Determine the [X, Y] coordinate at the center of the cell enclosing the given text.  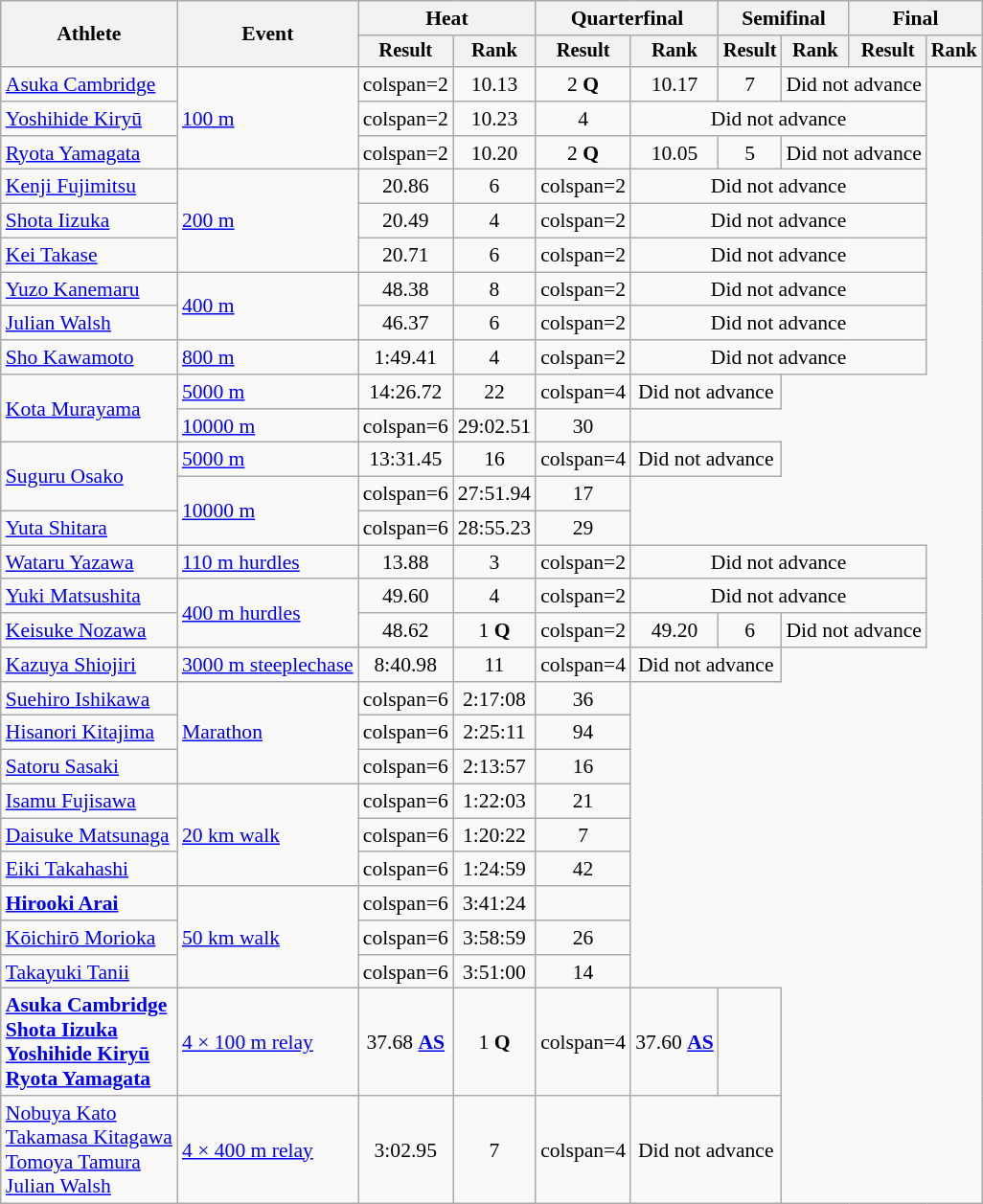
14:26.72 [406, 392]
28:55.23 [494, 529]
10.20 [494, 153]
10.13 [494, 84]
1:24:59 [494, 870]
Sho Kawamoto [89, 357]
100 m [268, 119]
42 [583, 870]
48.38 [406, 289]
Asuka CambridgeShota IizukaYoshihide KiryūRyota Yamagata [89, 1042]
Yuki Matsushita [89, 597]
29:02.51 [494, 426]
14 [583, 972]
3:41:24 [494, 903]
50 km walk [268, 937]
3:02.95 [406, 1149]
400 m [268, 307]
30 [583, 426]
3:51:00 [494, 972]
2:25:11 [494, 733]
10.05 [674, 153]
Ryota Yamagata [89, 153]
Hisanori Kitajima [89, 733]
Keisuke Nozawa [89, 630]
5 [750, 153]
Wataru Yazawa [89, 562]
49.20 [674, 630]
10.17 [674, 84]
2:17:08 [494, 699]
4 × 100 m relay [268, 1042]
13.88 [406, 562]
Kōichirō Morioka [89, 938]
Kazuya Shiojiri [89, 665]
Heat [446, 18]
Daisuke Matsunaga [89, 835]
400 m hurdles [268, 613]
48.62 [406, 630]
20.49 [406, 221]
29 [583, 529]
Yoshihide Kiryū [89, 119]
Marathon [268, 734]
49.60 [406, 597]
Satoru Sasaki [89, 767]
17 [583, 494]
37.68 AS [406, 1042]
Yuzo Kanemaru [89, 289]
1:20:22 [494, 835]
20 km walk [268, 835]
46.37 [406, 324]
8 [494, 289]
36 [583, 699]
Kei Takase [89, 256]
1:49.41 [406, 357]
3000 m steeplechase [268, 665]
Asuka Cambridge [89, 84]
94 [583, 733]
20.86 [406, 187]
Yuta Shitara [89, 529]
Eiki Takahashi [89, 870]
37.60 AS [674, 1042]
26 [583, 938]
1:22:03 [494, 802]
22 [494, 392]
Hirooki Arai [89, 903]
Quarterfinal [627, 18]
10.23 [494, 119]
Julian Walsh [89, 324]
200 m [268, 220]
8:40.98 [406, 665]
Shota Iizuka [89, 221]
Kenji Fujimitsu [89, 187]
Nobuya KatoTakamasa KitagawaTomoya TamuraJulian Walsh [89, 1149]
Kota Murayama [89, 408]
2:13:57 [494, 767]
Athlete [89, 34]
Suguru Osako [89, 477]
Isamu Fujisawa [89, 802]
Event [268, 34]
Semifinal [784, 18]
800 m [268, 357]
11 [494, 665]
Suehiro Ishikawa [89, 699]
20.71 [406, 256]
13:31.45 [406, 460]
Final [915, 18]
4 × 400 m relay [268, 1149]
21 [583, 802]
110 m hurdles [268, 562]
3:58:59 [494, 938]
27:51.94 [494, 494]
3 [494, 562]
Takayuki Tanii [89, 972]
